Return (x, y) of the center of cell containing provided text 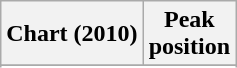
Peakposition (189, 34)
Chart (2010) (72, 34)
